Return the [X, Y] coordinate for the center point of the cell that contains the specified text.  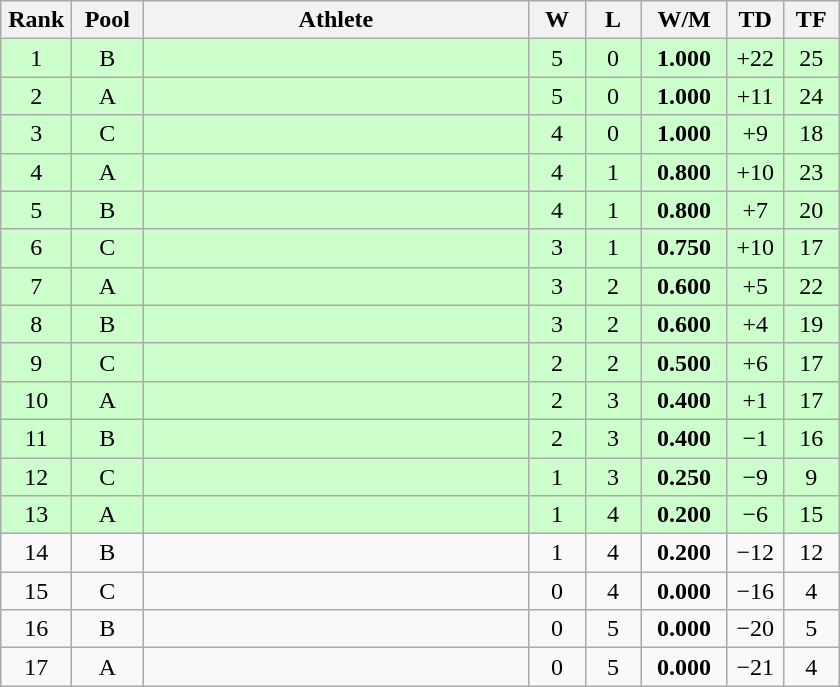
+4 [755, 324]
10 [36, 400]
24 [811, 96]
−21 [755, 667]
22 [811, 286]
−20 [755, 629]
19 [811, 324]
+11 [755, 96]
+1 [755, 400]
7 [36, 286]
L [613, 20]
23 [811, 172]
25 [811, 58]
Rank [36, 20]
−9 [755, 477]
Pool [108, 20]
0.500 [684, 362]
−16 [755, 591]
+7 [755, 210]
TF [811, 20]
TD [755, 20]
−6 [755, 515]
W/M [684, 20]
11 [36, 438]
14 [36, 553]
W [557, 20]
13 [36, 515]
Athlete [336, 20]
+22 [755, 58]
20 [811, 210]
−1 [755, 438]
−12 [755, 553]
8 [36, 324]
+5 [755, 286]
+9 [755, 134]
6 [36, 248]
+6 [755, 362]
18 [811, 134]
0.750 [684, 248]
0.250 [684, 477]
